Determine the (x, y) coordinate at the center of the cell enclosing the given text.  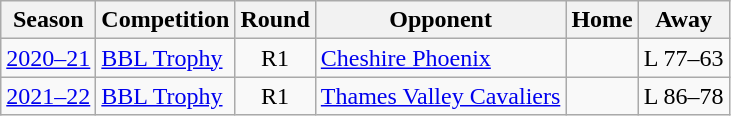
L 86–78 (684, 96)
2020–21 (48, 58)
L 77–63 (684, 58)
Opponent (440, 20)
Thames Valley Cavaliers (440, 96)
Cheshire Phoenix (440, 58)
Round (275, 20)
Competition (166, 20)
Away (684, 20)
Season (48, 20)
2021–22 (48, 96)
Home (602, 20)
